Extract the [X, Y] coordinate from the center of the cell holding the provided text.  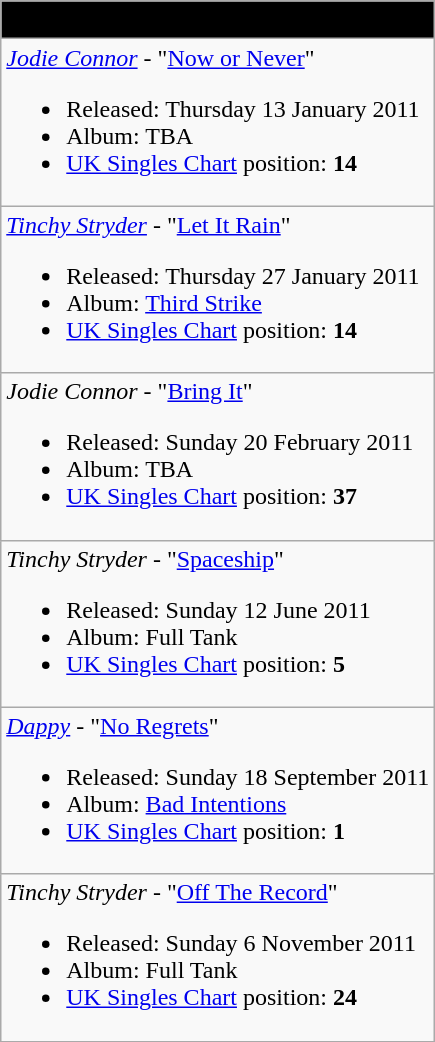
Dappy - "No Regrets"Released: Sunday 18 September 2011Album: Bad IntentionsUK Singles Chart position: 1 [218, 790]
Tinchy Stryder - "Spaceship"Released: Sunday 12 June 2011Album: Full TankUK Singles Chart position: 5 [218, 624]
Tinchy Stryder - "Off The Record"Released: Sunday 6 November 2011Album: Full TankUK Singles Chart position: 24 [218, 958]
Information [218, 20]
Jodie Connor - "Now or Never"Released: Thursday 13 January 2011Album: TBAUK Singles Chart position: 14 [218, 122]
Jodie Connor - "Bring It"Released: Sunday 20 February 2011Album: TBAUK Singles Chart position: 37 [218, 456]
Tinchy Stryder - "Let It Rain"Released: Thursday 27 January 2011Album: Third StrikeUK Singles Chart position: 14 [218, 290]
